Scan for the cell matching the given text and deliver its (X, Y) coordinate at center. 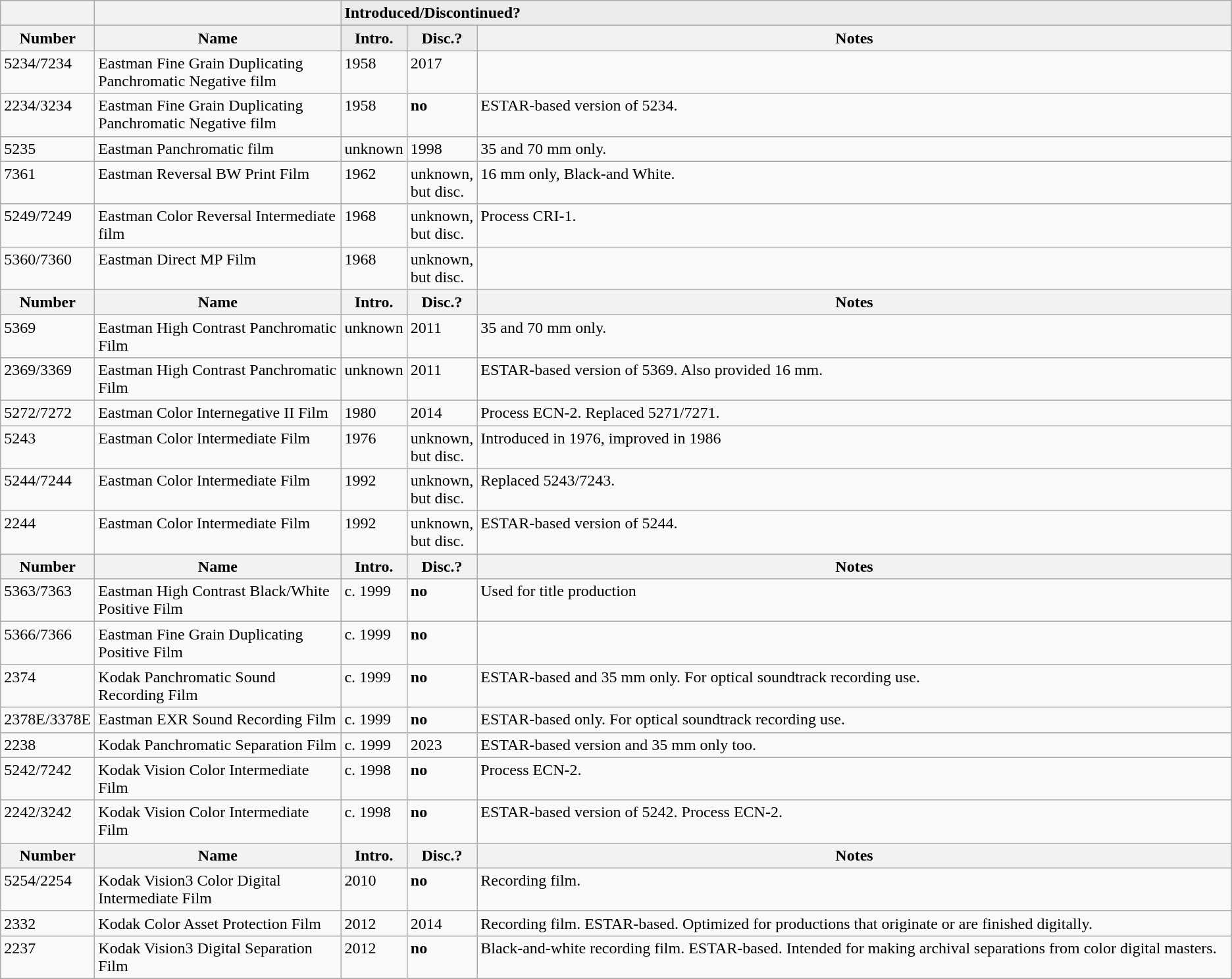
5272/7272 (47, 413)
5242/7242 (47, 779)
1962 (374, 183)
Recording film. ESTAR-based. Optimized for productions that originate or are finished digitally. (854, 923)
Used for title production (854, 600)
2378E/3378E (47, 720)
ESTAR-based version of 5369. Also provided 16 mm. (854, 379)
Introduced/Discontinued? (786, 13)
2017 (442, 72)
2244 (47, 533)
Eastman EXR Sound Recording Film (218, 720)
Black-and-white recording film. ESTAR-based. Intended for making archival separations from color digital masters. (854, 957)
2237 (47, 957)
ESTAR-based version and 35 mm only too. (854, 745)
ESTAR-based version of 5244. (854, 533)
2369/3369 (47, 379)
2238 (47, 745)
2332 (47, 923)
ESTAR-based only. For optical soundtrack recording use. (854, 720)
5243 (47, 446)
2234/3234 (47, 114)
16 mm only, Black-and White. (854, 183)
Kodak Color Asset Protection Film (218, 923)
Kodak Panchromatic Separation Film (218, 745)
5244/7244 (47, 489)
Replaced 5243/7243. (854, 489)
2374 (47, 686)
1976 (374, 446)
5249/7249 (47, 225)
7361 (47, 183)
Kodak Vision3 Color Digital Intermediate Film (218, 890)
ESTAR-based version of 5234. (854, 114)
Process CRI-1. (854, 225)
Eastman Panchromatic film (218, 149)
Recording film. (854, 890)
5369 (47, 336)
5235 (47, 149)
5234/7234 (47, 72)
Eastman Color Reversal Intermediate film (218, 225)
Eastman High Contrast Black/White Positive Film (218, 600)
Eastman Reversal BW Print Film (218, 183)
5360/7360 (47, 268)
Eastman Color Internegative II Film (218, 413)
ESTAR-based and 35 mm only. For optical soundtrack recording use. (854, 686)
Kodak Panchromatic Sound Recording Film (218, 686)
5366/7366 (47, 643)
Kodak Vision3 Digital Separation Film (218, 957)
2010 (374, 890)
1980 (374, 413)
Eastman Fine Grain Duplicating Positive Film (218, 643)
5254/2254 (47, 890)
Process ECN-2. (854, 779)
2023 (442, 745)
Eastman Direct MP Film (218, 268)
2242/3242 (47, 821)
1998 (442, 149)
5363/7363 (47, 600)
Process ECN-2. Replaced 5271/7271. (854, 413)
Introduced in 1976, improved in 1986 (854, 446)
ESTAR-based version of 5242. Process ECN-2. (854, 821)
